Return (X, Y) of the center of cell containing provided text 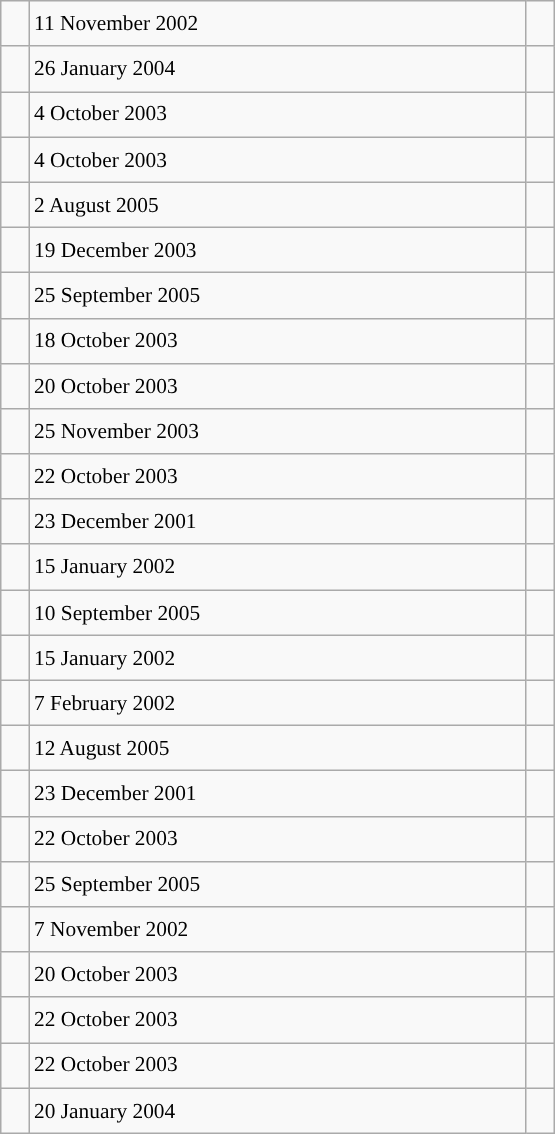
20 January 2004 (278, 1110)
12 August 2005 (278, 748)
2 August 2005 (278, 204)
19 December 2003 (278, 250)
26 January 2004 (278, 68)
25 November 2003 (278, 432)
7 November 2002 (278, 930)
7 February 2002 (278, 702)
18 October 2003 (278, 340)
10 September 2005 (278, 612)
11 November 2002 (278, 24)
